Find where the given text appears and provide that cell's center as [x, y] coordinate. 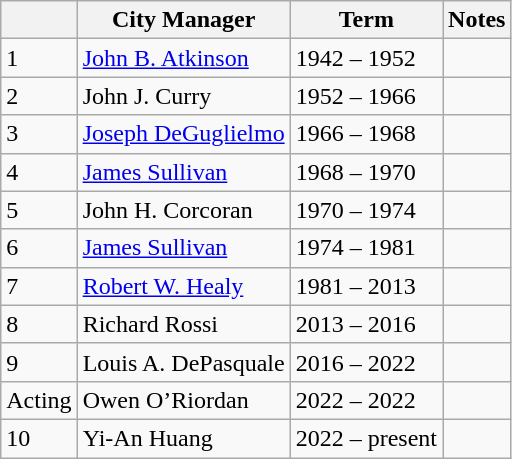
City Manager [184, 20]
8 [39, 324]
Richard Rossi [184, 324]
Joseph DeGuglielmo [184, 134]
10 [39, 438]
Yi-An Huang [184, 438]
1970 – 1974 [366, 210]
John J. Curry [184, 96]
1 [39, 58]
2013 – 2016 [366, 324]
2016 – 2022 [366, 362]
1966 – 1968 [366, 134]
Robert W. Healy [184, 286]
John B. Atkinson [184, 58]
1952 – 1966 [366, 96]
2 [39, 96]
John H. Corcoran [184, 210]
Owen O’Riordan [184, 400]
Term [366, 20]
5 [39, 210]
1942 – 1952 [366, 58]
1981 – 2013 [366, 286]
6 [39, 248]
7 [39, 286]
2022 – 2022 [366, 400]
1968 – 1970 [366, 172]
1974 – 1981 [366, 248]
3 [39, 134]
Notes [477, 20]
Louis A. DePasquale [184, 362]
2022 – present [366, 438]
Acting [39, 400]
9 [39, 362]
4 [39, 172]
